Scan for the cell matching the given text and deliver its (x, y) coordinate at center. 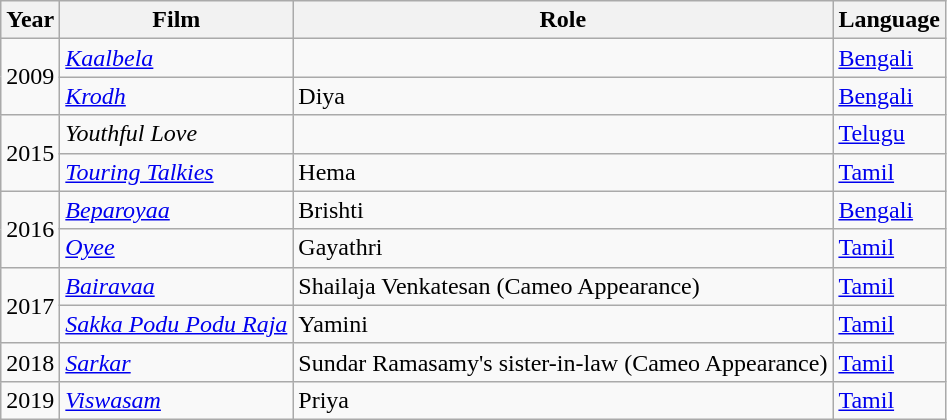
2018 (30, 362)
2019 (30, 400)
2015 (30, 153)
Shailaja Venkatesan (Cameo Appearance) (563, 286)
Beparoyaa (176, 210)
Role (563, 20)
Language (889, 20)
Krodh (176, 96)
Viswasam (176, 400)
Yamini (563, 324)
Youthful Love (176, 134)
Brishti (563, 210)
Sundar Ramasamy's sister-in-law (Cameo Appearance) (563, 362)
Sarkar (176, 362)
Bairavaa (176, 286)
Touring Talkies (176, 172)
Diya (563, 96)
2016 (30, 229)
Hema (563, 172)
Year (30, 20)
Film (176, 20)
Gayathri (563, 248)
Telugu (889, 134)
2009 (30, 77)
Oyee (176, 248)
Sakka Podu Podu Raja (176, 324)
Priya (563, 400)
Kaalbela (176, 58)
2017 (30, 305)
